Identify which cell holds the provided text, then report its (X, Y) central coordinate. 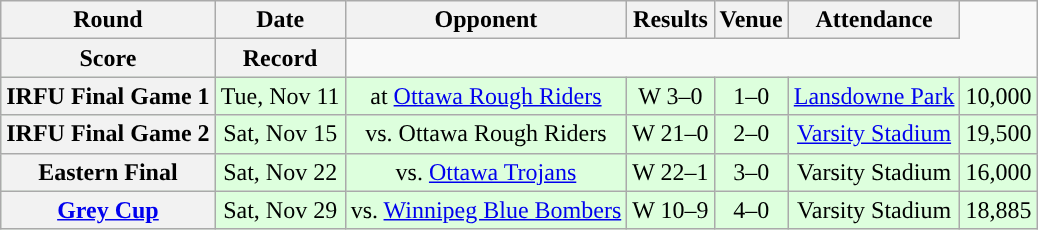
W 3–0 (670, 96)
Sat, Nov 22 (280, 172)
2–0 (751, 134)
W 22–1 (670, 172)
IRFU Final Game 1 (108, 96)
1–0 (751, 96)
Score (108, 58)
W 10–9 (670, 210)
Record (280, 58)
W 21–0 (670, 134)
3–0 (751, 172)
Eastern Final (108, 172)
Venue (751, 20)
19,500 (998, 134)
vs. Ottawa Rough Riders (486, 134)
at Ottawa Rough Riders (486, 96)
Results (670, 20)
vs. Winnipeg Blue Bombers (486, 210)
vs. Ottawa Trojans (486, 172)
Lansdowne Park (874, 96)
16,000 (998, 172)
Round (108, 20)
Date (280, 20)
Grey Cup (108, 210)
10,000 (998, 96)
IRFU Final Game 2 (108, 134)
4–0 (751, 210)
Sat, Nov 15 (280, 134)
18,885 (998, 210)
Sat, Nov 29 (280, 210)
Attendance (874, 20)
Tue, Nov 11 (280, 96)
Opponent (486, 20)
